Find where the given text appears and provide that cell's center as [X, Y] coordinate. 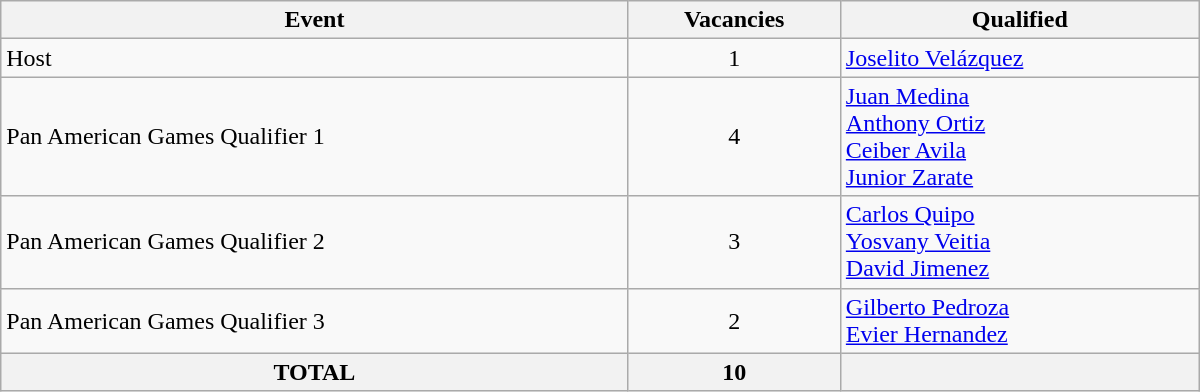
Joselito Velázquez [1020, 58]
1 [734, 58]
Juan Medina Anthony Ortiz Ceiber Avila Junior Zarate [1020, 136]
3 [734, 242]
2 [734, 320]
Qualified [1020, 20]
Host [314, 58]
Pan American Games Qualifier 2 [314, 242]
4 [734, 136]
Vacancies [734, 20]
Carlos Quipo Yosvany Veitia David Jimenez [1020, 242]
Pan American Games Qualifier 3 [314, 320]
10 [734, 372]
TOTAL [314, 372]
Pan American Games Qualifier 1 [314, 136]
Gilberto Pedroza Evier Hernandez [1020, 320]
Event [314, 20]
